From the cell containing the given text, extract its center point as [X, Y] coordinate. 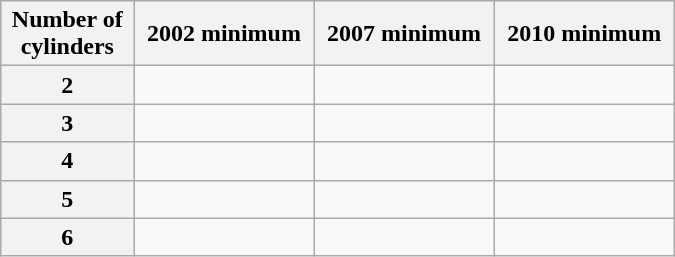
3 [68, 123]
2 [68, 85]
2002 minimum [224, 34]
Number ofcylinders [68, 34]
2010 minimum [584, 34]
5 [68, 199]
6 [68, 237]
4 [68, 161]
2007 minimum [404, 34]
